Pinpoint the cell where the given text exists, returning its (X, Y) midpoint coordinate. 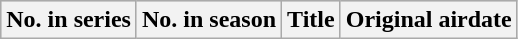
Title (312, 20)
Original airdate (428, 20)
No. in season (208, 20)
No. in series (69, 20)
